Capture the cell that displays the provided text and extract its [x, y] central coordinate. 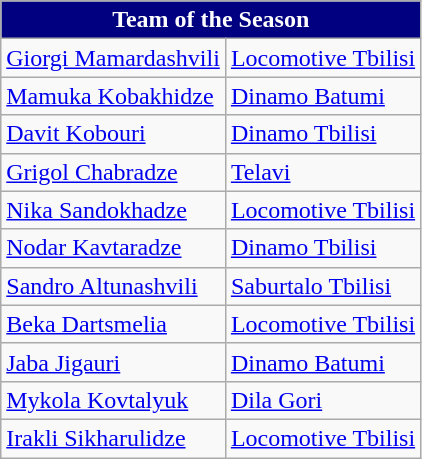
Nika Sandokhadze [114, 210]
Davit Kobouri [114, 134]
Giorgi Mamardashvili [114, 58]
Team of the Season [211, 20]
Jaba Jigauri [114, 362]
Saburtalo Tbilisi [322, 286]
Dila Gori [322, 400]
Telavi [322, 172]
Mamuka Kobakhidze [114, 96]
Grigol Chabradze [114, 172]
Beka Dartsmelia [114, 324]
Sandro Altunashvili [114, 286]
Nodar Kavtaradze [114, 248]
Irakli Sikharulidze [114, 438]
Mykola Kovtalyuk [114, 400]
